Extract the (X, Y) coordinate from the center of the cell holding the provided text.  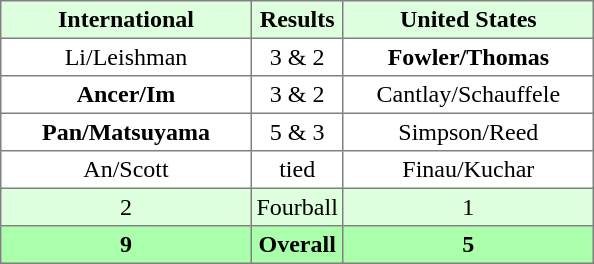
Li/Leishman (126, 57)
tied (297, 170)
Simpson/Reed (468, 132)
Cantlay/Schauffele (468, 95)
5 & 3 (297, 132)
Fowler/Thomas (468, 57)
An/Scott (126, 170)
5 (468, 245)
2 (126, 207)
Pan/Matsuyama (126, 132)
9 (126, 245)
Ancer/Im (126, 95)
International (126, 20)
Overall (297, 245)
1 (468, 207)
Finau/Kuchar (468, 170)
United States (468, 20)
Results (297, 20)
Fourball (297, 207)
